Find where the given text appears and provide that cell's center as (x, y) coordinate. 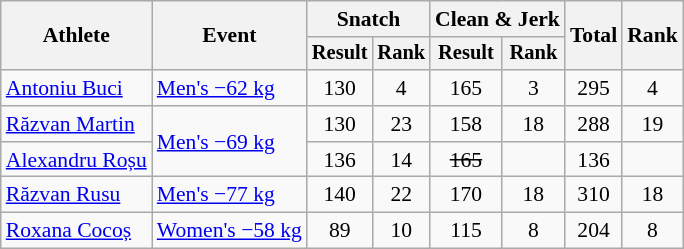
19 (652, 124)
Men's −62 kg (230, 88)
Event (230, 36)
14 (401, 160)
Men's −69 kg (230, 142)
Athlete (76, 36)
23 (401, 124)
Roxana Cocoș (76, 231)
Men's −77 kg (230, 195)
204 (594, 231)
10 (401, 231)
22 (401, 195)
Răzvan Martin (76, 124)
Antoniu Buci (76, 88)
89 (340, 231)
Total (594, 36)
Snatch (368, 19)
Clean & Jerk (498, 19)
Women's −58 kg (230, 231)
158 (466, 124)
170 (466, 195)
3 (534, 88)
Alexandru Roșu (76, 160)
115 (466, 231)
288 (594, 124)
Răzvan Rusu (76, 195)
310 (594, 195)
295 (594, 88)
140 (340, 195)
